Capture the cell that displays the provided text and extract its (x, y) central coordinate. 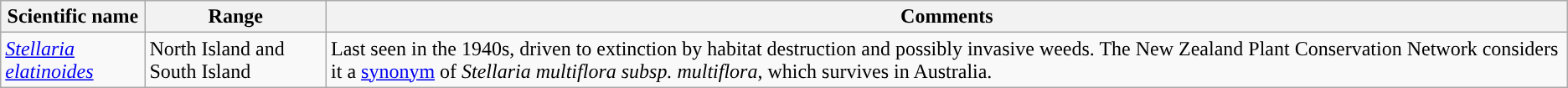
North Island and South Island (236, 60)
Scientific name (73, 17)
Comments (947, 17)
Range (236, 17)
Stellaria elatinoides (73, 60)
